Determine the (x, y) coordinate at the center of the cell enclosing the given text.  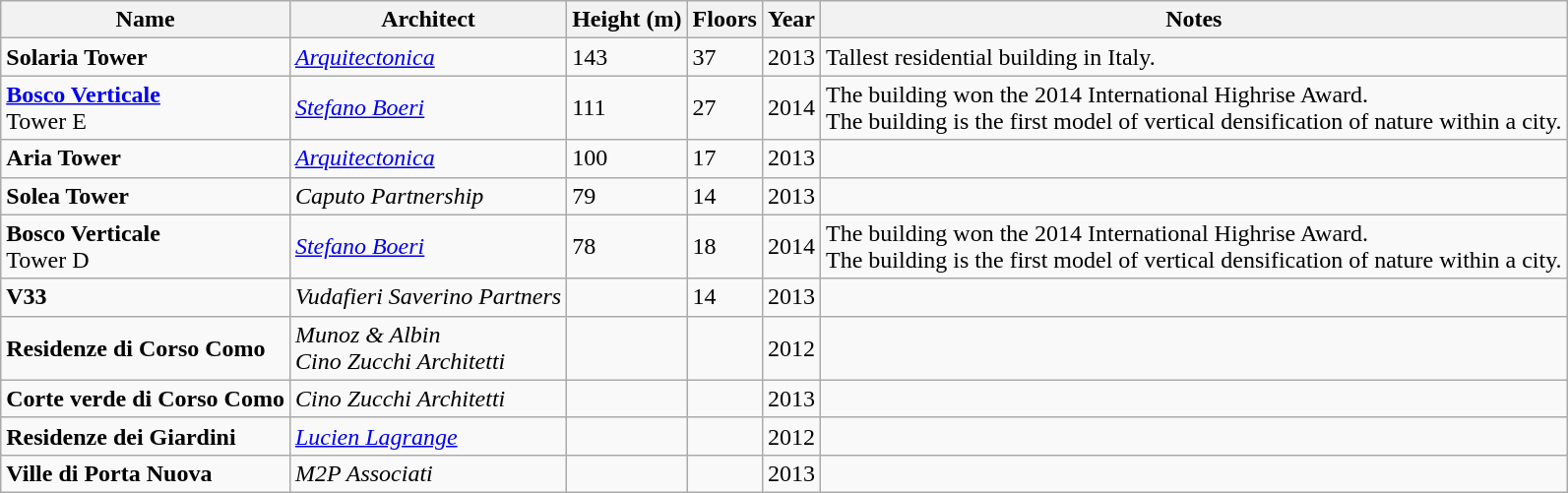
Solaria Tower (146, 57)
V33 (146, 297)
Caputo Partnership (427, 196)
Architect (427, 20)
79 (627, 196)
78 (627, 246)
18 (724, 246)
27 (724, 108)
Ville di Porta Nuova (146, 473)
Notes (1193, 20)
111 (627, 108)
Tallest residential building in Italy. (1193, 57)
Vudafieri Saverino Partners (427, 297)
17 (724, 158)
Residenze dei Giardini (146, 436)
Aria Tower (146, 158)
100 (627, 158)
Bosco Verticale Tower E (146, 108)
Munoz & Albin Cino Zucchi Architetti (427, 348)
Height (m) (627, 20)
143 (627, 57)
Cino Zucchi Architetti (427, 399)
Floors (724, 20)
Year (791, 20)
Residenze di Corso Como (146, 348)
Solea Tower (146, 196)
Corte verde di Corso Como (146, 399)
Name (146, 20)
M2P Associati (427, 473)
Lucien Lagrange (427, 436)
37 (724, 57)
Bosco Verticale Tower D (146, 246)
